Scan for the cell matching the given text and deliver its [x, y] coordinate at center. 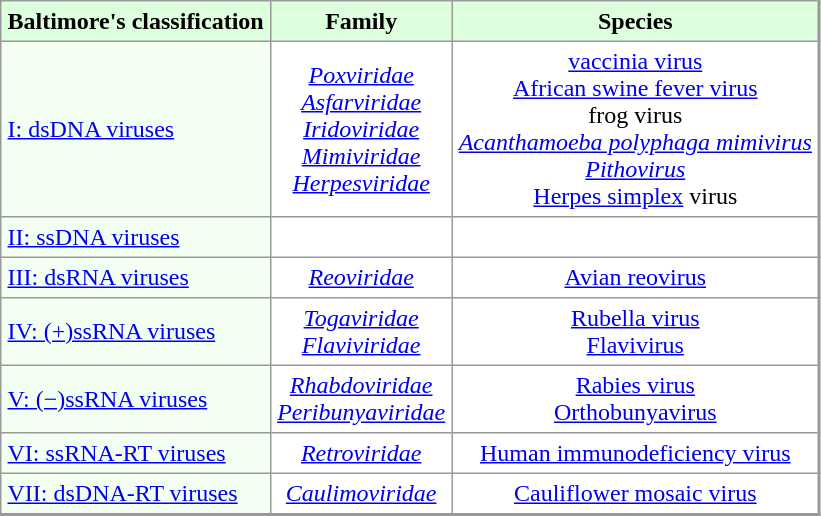
vaccinia virusAfrican swine fever virus frog virus Acanthamoeba polyphaga mimivirus Pithovirus Herpes simplex virus [636, 129]
VII: dsDNA-RT viruses [136, 494]
Togaviridae Flaviviridae [360, 332]
Human immunodeficiency virus [636, 453]
VI: ssRNA-RT viruses [136, 453]
RhabdoviridaePeribunyaviridae [360, 399]
I: dsDNA viruses [136, 129]
Cauliflower mosaic virus [636, 494]
Rabies virusOrthobunyavirus [636, 399]
Family [360, 21]
Poxviridae Asfarviridae Iridoviridae MimiviridaeHerpesviridae [360, 129]
Rubella virusFlavivirus [636, 332]
Retroviridae [360, 453]
III: dsRNA viruses [136, 277]
Reoviridae [360, 277]
IV: (+)ssRNA viruses [136, 332]
II: ssDNA viruses [136, 237]
Caulimoviridae [360, 494]
V: (−)ssRNA viruses [136, 399]
Avian reovirus [636, 277]
Species [636, 21]
Baltimore's classification [136, 21]
